Return (x, y) of the center of cell containing provided text 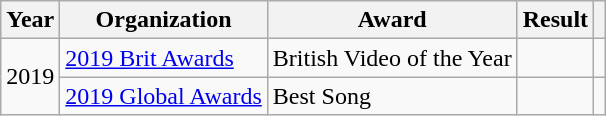
British Video of the Year (392, 58)
2019 Brit Awards (164, 58)
Award (392, 20)
Organization (164, 20)
2019 (30, 77)
Best Song (392, 96)
Result (555, 20)
Year (30, 20)
2019 Global Awards (164, 96)
